Output the (X, Y) coordinate of the center of the cell containing the given text.  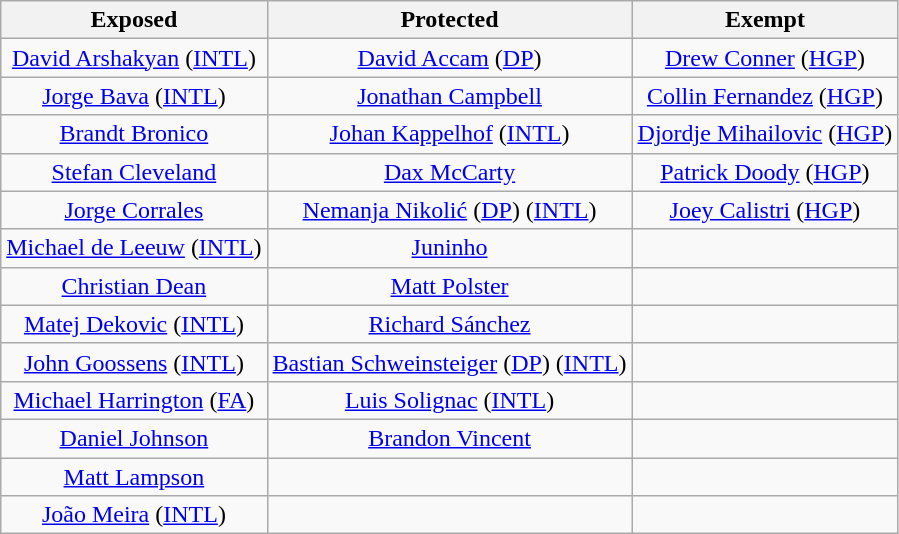
John Goossens (INTL) (134, 362)
Jorge Corrales (134, 210)
Drew Conner (HGP) (765, 58)
Brandt Bronico (134, 134)
Protected (450, 20)
Collin Fernandez (HGP) (765, 96)
Luis Solignac (INTL) (450, 400)
Joey Calistri (HGP) (765, 210)
João Meira (INTL) (134, 515)
Bastian Schweinsteiger (DP) (INTL) (450, 362)
Patrick Doody (HGP) (765, 172)
Jonathan Campbell (450, 96)
Djordje Mihailovic (HGP) (765, 134)
Christian Dean (134, 286)
Matt Lampson (134, 477)
Daniel Johnson (134, 438)
Juninho (450, 248)
Dax McCarty (450, 172)
Michael Harrington (FA) (134, 400)
Exempt (765, 20)
David Accam (DP) (450, 58)
Brandon Vincent (450, 438)
Jorge Bava (INTL) (134, 96)
Richard Sánchez (450, 324)
Exposed (134, 20)
Nemanja Nikolić (DP) (INTL) (450, 210)
Stefan Cleveland (134, 172)
Michael de Leeuw (INTL) (134, 248)
Matt Polster (450, 286)
David Arshakyan (INTL) (134, 58)
Matej Dekovic (INTL) (134, 324)
Johan Kappelhof (INTL) (450, 134)
